Find where the given text appears and provide that cell's center as [X, Y] coordinate. 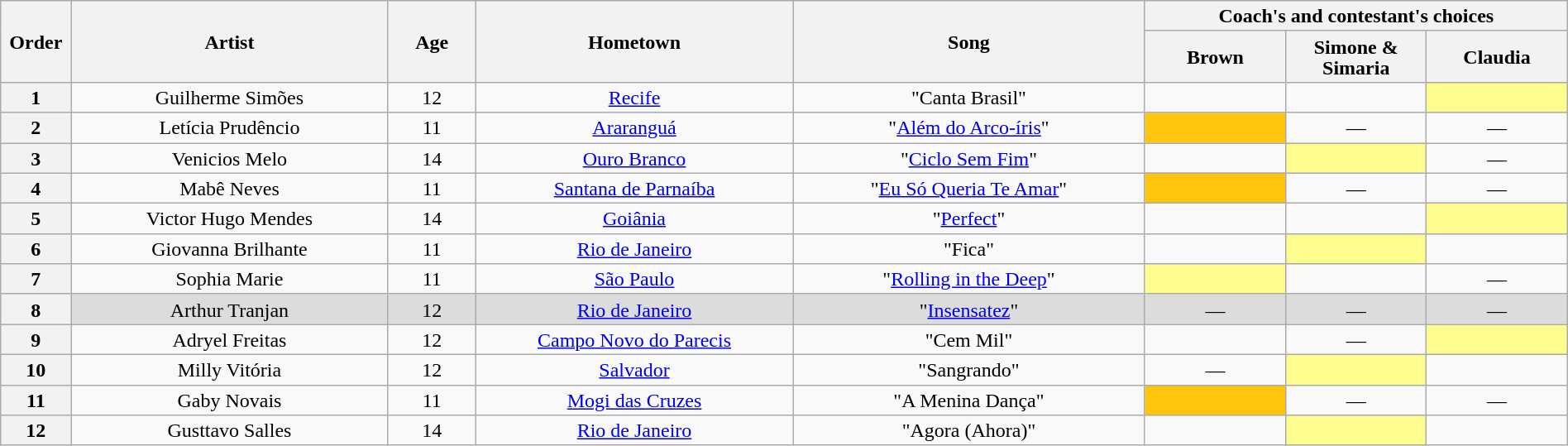
Venicios Melo [230, 157]
Sophia Marie [230, 280]
1 [36, 98]
"Ciclo Sem Fim" [969, 157]
"Perfect" [969, 218]
Goiânia [633, 218]
4 [36, 189]
9 [36, 339]
Campo Novo do Parecis [633, 339]
Age [432, 41]
Victor Hugo Mendes [230, 218]
Claudia [1497, 56]
Letícia Prudêncio [230, 127]
8 [36, 309]
"Além do Arco-íris" [969, 127]
Arthur Tranjan [230, 309]
Mogi das Cruzes [633, 400]
"Eu Só Queria Te Amar" [969, 189]
"Rolling in the Deep" [969, 280]
3 [36, 157]
Hometown [633, 41]
Giovanna Brilhante [230, 248]
Santana de Parnaíba [633, 189]
"A Menina Dança" [969, 400]
Ouro Branco [633, 157]
Guilherme Simões [230, 98]
"Canta Brasil" [969, 98]
Simone & Simaria [1356, 56]
Araranguá [633, 127]
Mabê Neves [230, 189]
10 [36, 369]
7 [36, 280]
"Insensatez" [969, 309]
São Paulo [633, 280]
Artist [230, 41]
Recife [633, 98]
"Cem Mil" [969, 339]
Salvador [633, 369]
"Fica" [969, 248]
Brown [1215, 56]
Gaby Novais [230, 400]
Gusttavo Salles [230, 430]
Milly Vitória [230, 369]
Adryel Freitas [230, 339]
Song [969, 41]
Coach's and contestant's choices [1356, 17]
2 [36, 127]
"Agora (Ahora)" [969, 430]
6 [36, 248]
5 [36, 218]
Order [36, 41]
"Sangrando" [969, 369]
